Identify which cell holds the provided text, then report its [x, y] central coordinate. 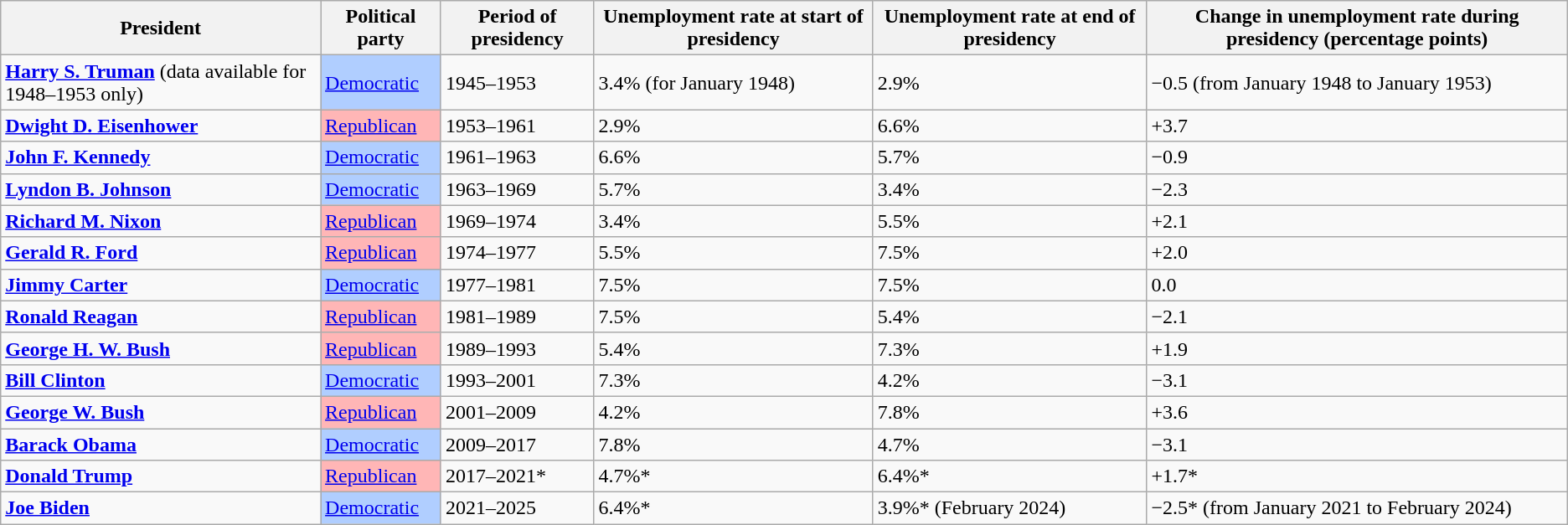
4.7% [1010, 445]
John F. Kennedy [161, 157]
Donald Trump [161, 476]
+1.7* [1357, 476]
Political party [381, 28]
Change in unemployment rate during presidency (percentage points) [1357, 28]
George H. W. Bush [161, 348]
2017–2021* [517, 476]
3.4% (for January 1948) [734, 82]
Unemployment rate at start of presidency [734, 28]
−2.1 [1357, 317]
Unemployment rate at end of presidency [1010, 28]
3.9%* (February 2024) [1010, 508]
Period of presidency [517, 28]
1969–1974 [517, 221]
1993–2001 [517, 380]
Bill Clinton [161, 380]
Dwight D. Eisenhower [161, 126]
Harry S. Truman (data available for 1948–1953 only) [161, 82]
Richard M. Nixon [161, 221]
2009–2017 [517, 445]
+2.0 [1357, 253]
Jimmy Carter [161, 285]
+1.9 [1357, 348]
−2.5* (from January 2021 to February 2024) [1357, 508]
+3.7 [1357, 126]
0.0 [1357, 285]
−0.5 (from January 1948 to January 1953) [1357, 82]
Barack Obama [161, 445]
1981–1989 [517, 317]
1974–1977 [517, 253]
1961–1963 [517, 157]
Lyndon B. Johnson [161, 189]
Ronald Reagan [161, 317]
President [161, 28]
−2.3 [1357, 189]
−0.9 [1357, 157]
1945–1953 [517, 82]
1963–1969 [517, 189]
2001–2009 [517, 412]
1977–1981 [517, 285]
1989–1993 [517, 348]
Joe Biden [161, 508]
1953–1961 [517, 126]
2021–2025 [517, 508]
+3.6 [1357, 412]
George W. Bush [161, 412]
4.7%* [734, 476]
Gerald R. Ford [161, 253]
+2.1 [1357, 221]
